Provide the [X, Y] coordinate of the cell's center where the given text is located.  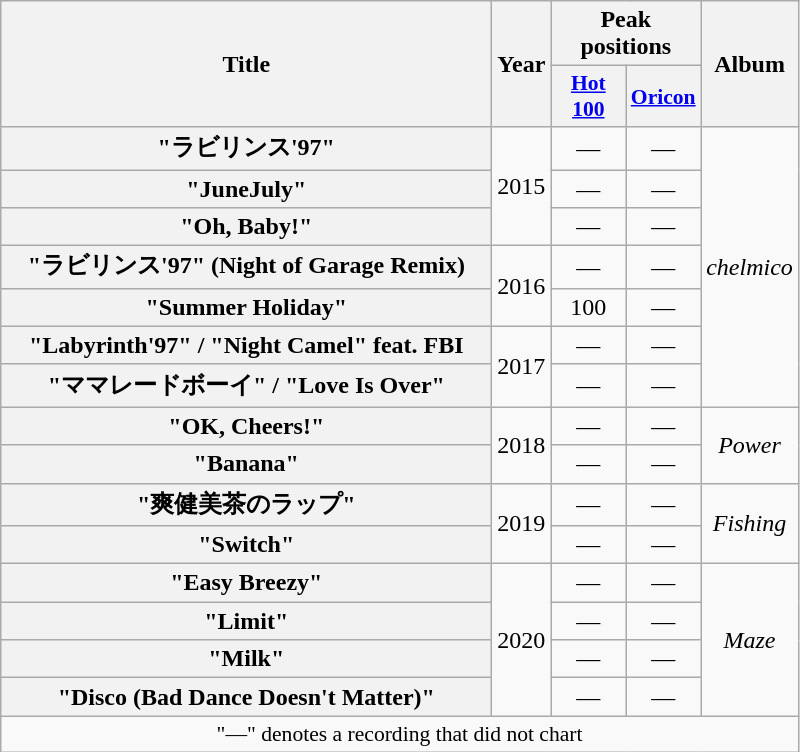
"Labyrinth'97" / "Night Camel" feat. FBI [246, 345]
"—" denotes a recording that did not chart [400, 734]
"Oh, Baby!" [246, 227]
"Limit" [246, 621]
"Milk" [246, 659]
Oricon [664, 96]
Fishing [750, 524]
Hot 100 [588, 96]
100 [588, 307]
"Disco (Bad Dance Doesn't Matter)" [246, 697]
Peak positions [626, 34]
"Switch" [246, 545]
Power [750, 445]
2015 [522, 186]
"OK, Cheers!" [246, 426]
"ラビリンス'97" [246, 148]
"ママレードボーイ" / "Love Is Over" [246, 386]
Maze [750, 640]
"JuneJuly" [246, 189]
Album [750, 64]
chelmico [750, 267]
"爽健美茶のラップ" [246, 504]
"Banana" [246, 464]
2017 [522, 366]
"Summer Holiday" [246, 307]
2018 [522, 445]
2019 [522, 524]
Title [246, 64]
2020 [522, 640]
"ラビリンス'97" (Night of Garage Remix) [246, 268]
2016 [522, 286]
Year [522, 64]
"Easy Breezy" [246, 583]
